Return [x, y] of the center of cell containing provided text 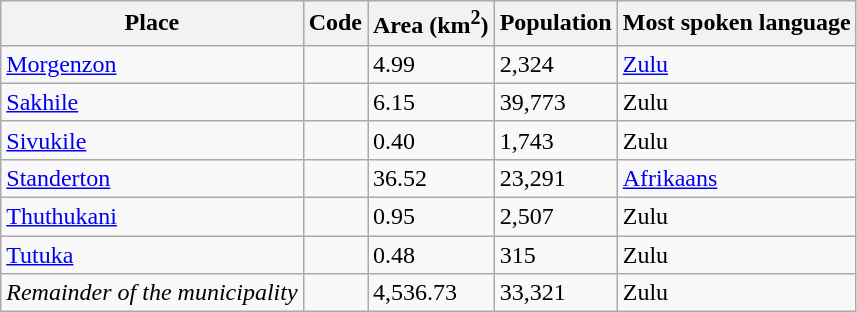
6.15 [432, 102]
36.52 [432, 178]
Sivukile [152, 140]
2,324 [556, 64]
33,321 [556, 293]
Code [335, 24]
Thuthukani [152, 217]
4,536.73 [432, 293]
0.95 [432, 217]
2,507 [556, 217]
Area (km2) [432, 24]
4.99 [432, 64]
23,291 [556, 178]
Population [556, 24]
Afrikaans [736, 178]
Place [152, 24]
315 [556, 255]
0.40 [432, 140]
Tutuka [152, 255]
1,743 [556, 140]
Standerton [152, 178]
Most spoken language [736, 24]
Morgenzon [152, 64]
Remainder of the municipality [152, 293]
39,773 [556, 102]
Sakhile [152, 102]
0.48 [432, 255]
